Pinpoint the cell where the given text exists, returning its [x, y] midpoint coordinate. 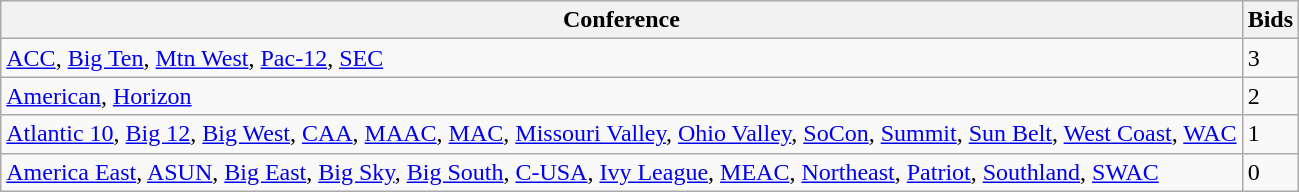
Atlantic 10, Big 12, Big West, CAA, MAAC, MAC, Missouri Valley, Ohio Valley, SoCon, Summit, Sun Belt, West Coast, WAC [622, 134]
ACC, Big Ten, Mtn West, Pac-12, SEC [622, 58]
American, Horizon [622, 96]
2 [1270, 96]
Conference [622, 20]
1 [1270, 134]
Bids [1270, 20]
America East, ASUN, Big East, Big Sky, Big South, C-USA, Ivy League, MEAC, Northeast, Patriot, Southland, SWAC [622, 172]
3 [1270, 58]
0 [1270, 172]
